Locate the cell with the specified text and output its [x, y] center coordinate. 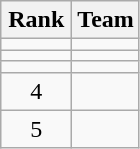
4 [36, 91]
Rank [36, 20]
5 [36, 129]
Team [106, 20]
